Capture the cell that displays the provided text and extract its [x, y] central coordinate. 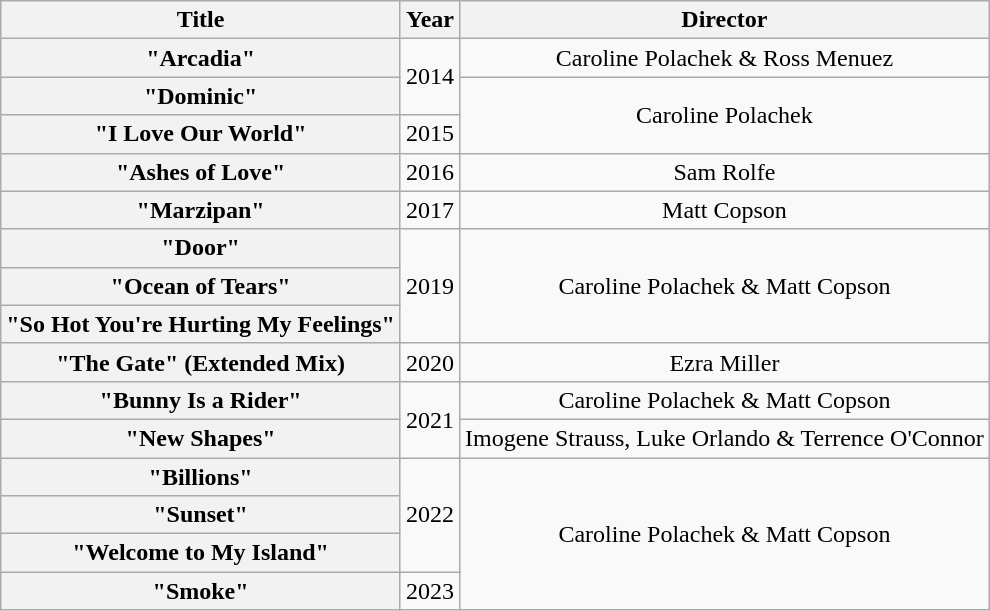
Matt Copson [725, 210]
Caroline Polachek & Ross Menuez [725, 58]
2019 [430, 286]
Ezra Miller [725, 362]
2023 [430, 591]
"So Hot You're Hurting My Feelings" [201, 324]
Title [201, 20]
"I Love Our World" [201, 134]
Director [725, 20]
"Arcadia" [201, 58]
2020 [430, 362]
Imogene Strauss, Luke Orlando & Terrence O'Connor [725, 438]
"Ashes of Love" [201, 172]
2022 [430, 515]
"Ocean of Tears" [201, 286]
2017 [430, 210]
Year [430, 20]
"Welcome to My Island" [201, 553]
2014 [430, 77]
"The Gate" (Extended Mix) [201, 362]
2016 [430, 172]
"Dominic" [201, 96]
2015 [430, 134]
Sam Rolfe [725, 172]
Caroline Polachek [725, 115]
"Billions" [201, 477]
"Sunset" [201, 515]
"Marzipan" [201, 210]
2021 [430, 419]
"New Shapes" [201, 438]
"Door" [201, 248]
"Smoke" [201, 591]
"Bunny Is a Rider" [201, 400]
